Identify which cell holds the provided text, then report its [x, y] central coordinate. 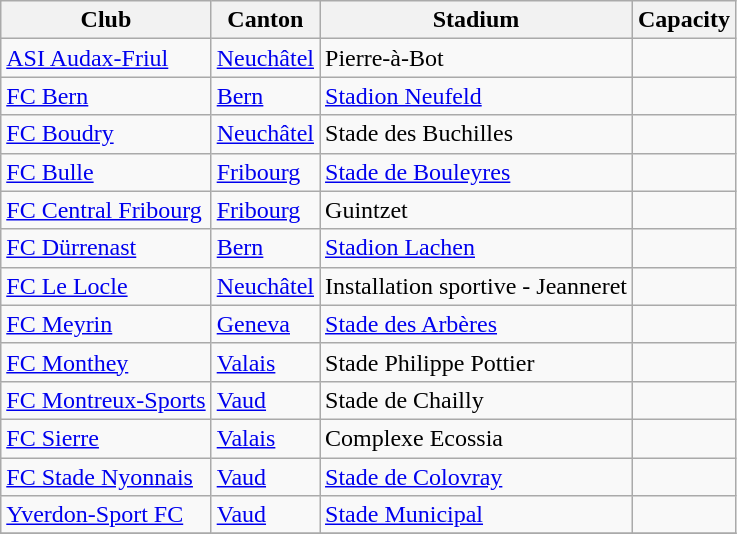
FC Bulle [106, 172]
Canton [265, 20]
FC Meyrin [106, 324]
FC Dürrenast [106, 248]
Complexe Ecossia [476, 438]
Stade des Arbères [476, 324]
FC Sierre [106, 438]
Stade Philippe Pottier [476, 362]
ASI Audax-Friul [106, 58]
Stadium [476, 20]
Stade des Buchilles [476, 134]
Pierre-à-Bot [476, 58]
Stade de Bouleyres [476, 172]
Stadion Neufeld [476, 96]
Capacity [684, 20]
Stadion Lachen [476, 248]
FC Monthey [106, 362]
FC Montreux-Sports [106, 400]
Stade de Colovray [476, 477]
FC Boudry [106, 134]
FC Le Locle [106, 286]
Club [106, 20]
Stade de Chailly [476, 400]
FC Bern [106, 96]
Guintzet [476, 210]
Geneva [265, 324]
FC Central Fribourg [106, 210]
Stade Municipal [476, 515]
FC Stade Nyonnais [106, 477]
Installation sportive - Jeanneret [476, 286]
Yverdon-Sport FC [106, 515]
